Detect which cell encompasses the target text, then output its (x, y) center coordinate. 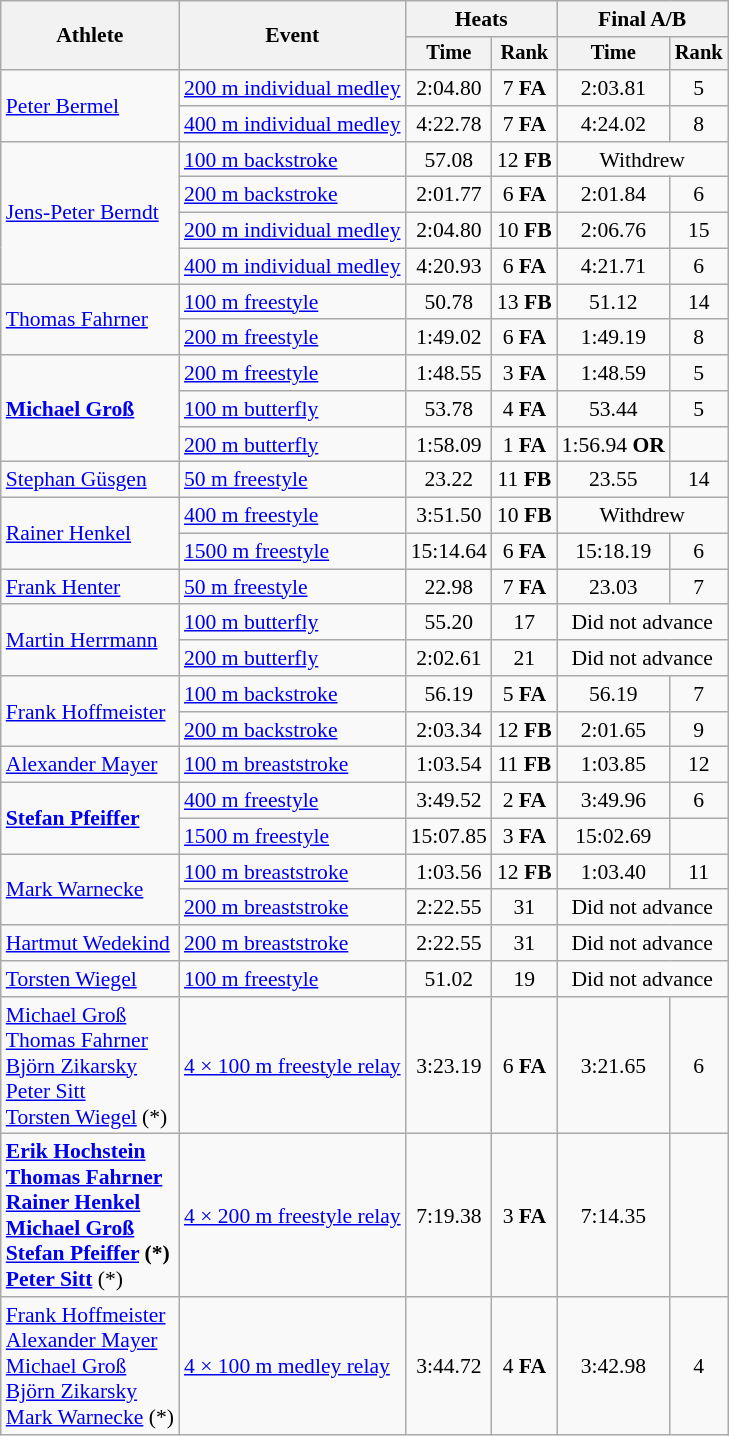
15:14.64 (449, 552)
Frank Henter (90, 587)
3:21.65 (614, 1066)
4:20.93 (449, 267)
2:03.81 (614, 88)
Event (292, 36)
53.78 (449, 409)
55.20 (449, 623)
3:44.72 (449, 1366)
3:23.19 (449, 1066)
5 FA (524, 694)
Torsten Wiegel (90, 979)
1:48.59 (614, 373)
1 FA (524, 445)
2:03.34 (449, 730)
2:02.61 (449, 658)
Michael GroßThomas FahrnerBjörn ZikarskyPeter SittTorsten Wiegel (*) (90, 1066)
12 (699, 765)
Heats (482, 19)
7:14.35 (614, 1216)
Mark Warnecke (90, 890)
Athlete (90, 36)
53.44 (614, 409)
2:01.65 (614, 730)
3:51.50 (449, 516)
Thomas Fahrner (90, 320)
Frank Hoffmeister (90, 712)
Frank HoffmeisterAlexander MayerMichael GroßBjörn ZikarskyMark Warnecke (*) (90, 1366)
4 × 100 m freestyle relay (292, 1066)
Peter Bermel (90, 106)
22.98 (449, 587)
15:18.19 (614, 552)
13 FB (524, 302)
15:02.69 (614, 837)
1:49.19 (614, 338)
Michael Groß (90, 408)
Martin Herrmann (90, 640)
1:03.40 (614, 872)
4:22.78 (449, 124)
1:58.09 (449, 445)
Alexander Mayer (90, 765)
51.02 (449, 979)
Final A/B (642, 19)
2:01.84 (614, 195)
23.03 (614, 587)
17 (524, 623)
Erik HochsteinThomas FahrnerRainer HenkelMichael GroßStefan Pfeiffer (*)Peter Sitt (*) (90, 1216)
1:56.94 OR (614, 445)
9 (699, 730)
3:49.52 (449, 801)
50.78 (449, 302)
4 × 200 m freestyle relay (292, 1216)
2 FA (524, 801)
3:42.98 (614, 1366)
4:24.02 (614, 124)
7:19.38 (449, 1216)
11 (699, 872)
Stephan Güsgen (90, 480)
4 × 100 m medley relay (292, 1366)
2:06.76 (614, 231)
3:49.96 (614, 801)
51.12 (614, 302)
57.08 (449, 160)
4 (699, 1366)
4:21.71 (614, 267)
Rainer Henkel (90, 534)
1:03.85 (614, 765)
Stefan Pfeiffer (90, 818)
1:49.02 (449, 338)
15:07.85 (449, 837)
2:01.77 (449, 195)
21 (524, 658)
1:03.54 (449, 765)
1:03.56 (449, 872)
19 (524, 979)
Hartmut Wedekind (90, 943)
23.55 (614, 480)
23.22 (449, 480)
15 (699, 231)
1:48.55 (449, 373)
Jens-Peter Berndt (90, 213)
